Return [X, Y] of the center of cell containing provided text 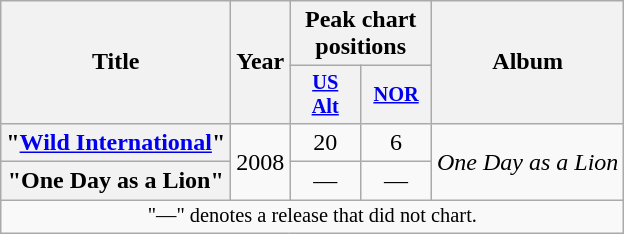
6 [396, 142]
One Day as a Lion [528, 161]
20 [326, 142]
Peak chart positions [361, 34]
NOR [396, 95]
USAlt [326, 95]
"—" denotes a release that did not chart. [312, 217]
Year [260, 62]
2008 [260, 161]
"Wild International" [116, 142]
Album [528, 62]
"One Day as a Lion" [116, 181]
Title [116, 62]
